Output the (x, y) coordinate of the center of the cell containing the given text.  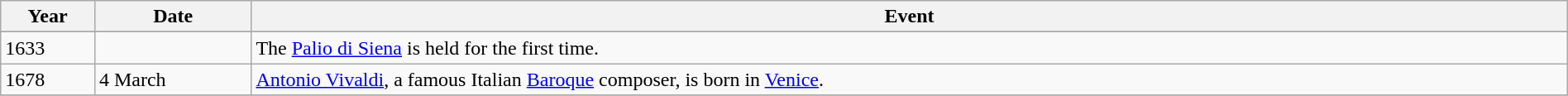
Antonio Vivaldi, a famous Italian Baroque composer, is born in Venice. (910, 79)
Year (48, 17)
Date (172, 17)
4 March (172, 79)
Event (910, 17)
1678 (48, 79)
1633 (48, 48)
The Palio di Siena is held for the first time. (910, 48)
